Return [x, y] of the center of cell containing provided text 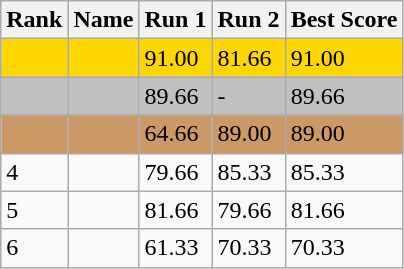
Name [104, 20]
Best Score [344, 20]
4 [34, 172]
5 [34, 210]
61.33 [176, 248]
64.66 [176, 134]
Run 2 [248, 20]
- [248, 96]
Run 1 [176, 20]
Rank [34, 20]
6 [34, 248]
